For the text-containing cell, return its midpoint in [x, y] coordinate format. 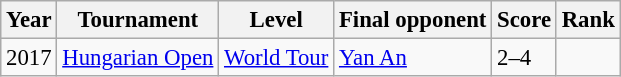
2–4 [524, 58]
Year [29, 20]
2017 [29, 58]
Yan An [413, 58]
Rank [588, 20]
World Tour [276, 58]
Final opponent [413, 20]
Level [276, 20]
Tournament [138, 20]
Hungarian Open [138, 58]
Score [524, 20]
